Provide the [x, y] coordinate of the cell's center where the given text is located.  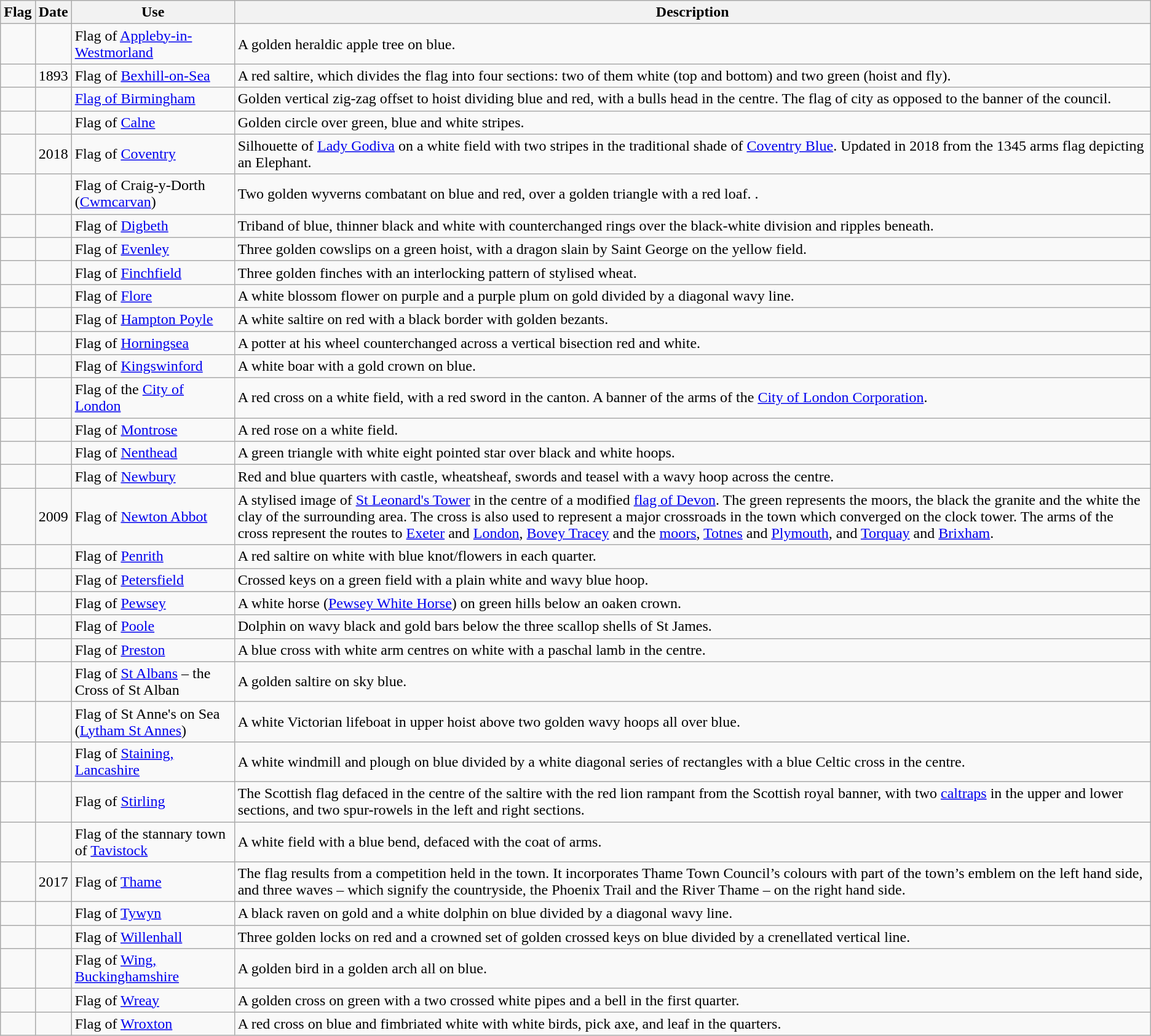
A white Victorian lifeboat in upper hoist above two golden wavy hoops all over blue. [692, 722]
A red cross on blue and fimbriated white with white birds, pick axe, and leaf in the quarters. [692, 1024]
Flag of Nenthead [152, 453]
A golden saltire on sky blue. [692, 681]
Flag of Stirling [152, 802]
Flag of Coventry [152, 154]
A red cross on a white field, with a red sword in the canton. A banner of the arms of the City of London Corporation. [692, 398]
Flag of Craig-y-Dorth (Cwmcarvan) [152, 194]
A white boar with a gold crown on blue. [692, 366]
A red rose on a white field. [692, 430]
Flag of Horningsea [152, 342]
Flag of Calne [152, 122]
Flag of Staining, Lancashire [152, 761]
A golden bird in a golden arch all on blue. [692, 969]
Flag of St Anne's on Sea (Lytham St Annes) [152, 722]
Flag of Hampton Poyle [152, 319]
Flag of Digbeth [152, 226]
Flag of Pewsey [152, 603]
A black raven on gold and a white dolphin on blue divided by a diagonal wavy line. [692, 914]
Description [692, 12]
A white field with a blue bend, defaced with the coat of arms. [692, 841]
A green triangle with white eight pointed star over black and white hoops. [692, 453]
Flag of Birmingham [152, 99]
Flag of Finchfield [152, 272]
Flag of Evenley [152, 249]
2018 [53, 154]
Flag of the stannary town of Tavistock [152, 841]
Flag of Wroxton [152, 1024]
A white blossom flower on purple and a purple plum on gold divided by a diagonal wavy line. [692, 296]
Three golden finches with an interlocking pattern of stylised wheat. [692, 272]
A white saltire on red with a black border with golden bezants. [692, 319]
Red and blue quarters with castle, wheatsheaf, swords and teasel with a wavy hoop across the centre. [692, 476]
Two golden wyverns combatant on blue and red, over a golden triangle with a red loaf. . [692, 194]
Flag of St Albans – the Cross of St Alban [152, 681]
A blue cross with white arm centres on white with a paschal lamb in the centre. [692, 650]
A red saltire, which divides the flag into four sections: two of them white (top and bottom) and two green (hoist and fly). [692, 76]
Flag of Bexhill-on-Sea [152, 76]
Flag of Thame [152, 882]
A golden heraldic apple tree on blue. [692, 44]
Flag of Willenhall [152, 937]
A potter at his wheel counterchanged across a vertical bisection red and white. [692, 342]
2017 [53, 882]
Flag of Tywyn [152, 914]
1893 [53, 76]
Flag of Wing, Buckinghamshire [152, 969]
2009 [53, 516]
Use [152, 12]
Flag of Petersfield [152, 580]
A white windmill and plough on blue divided by a white diagonal series of rectangles with a blue Celtic cross in the centre. [692, 761]
A golden cross on green with a two crossed white pipes and a bell in the first quarter. [692, 1000]
Golden circle over green, blue and white stripes. [692, 122]
Flag of Newbury [152, 476]
Flag of Montrose [152, 430]
Date [53, 12]
Flag of Poole [152, 627]
Flag of the City of London [152, 398]
Crossed keys on a green field with a plain white and wavy blue hoop. [692, 580]
Flag of Newton Abbot [152, 516]
A white horse (Pewsey White Horse) on green hills below an oaken crown. [692, 603]
Three golden cowslips on a green hoist, with a dragon slain by Saint George on the yellow field. [692, 249]
Flag of Appleby-in-Westmorland [152, 44]
Three golden locks on red and a crowned set of golden crossed keys on blue divided by a crenellated vertical line. [692, 937]
Flag of Preston [152, 650]
Flag of Flore [152, 296]
Dolphin on wavy black and gold bars below the three scallop shells of St James. [692, 627]
Flag of Kingswinford [152, 366]
Flag of Penrith [152, 556]
A red saltire on white with blue knot/flowers in each quarter. [692, 556]
Triband of blue, thinner black and white with counterchanged rings over the black-white division and ripples beneath. [692, 226]
Flag [18, 12]
Flag of Wreay [152, 1000]
